Determine the [x, y] coordinate at the center of the cell enclosing the given text.  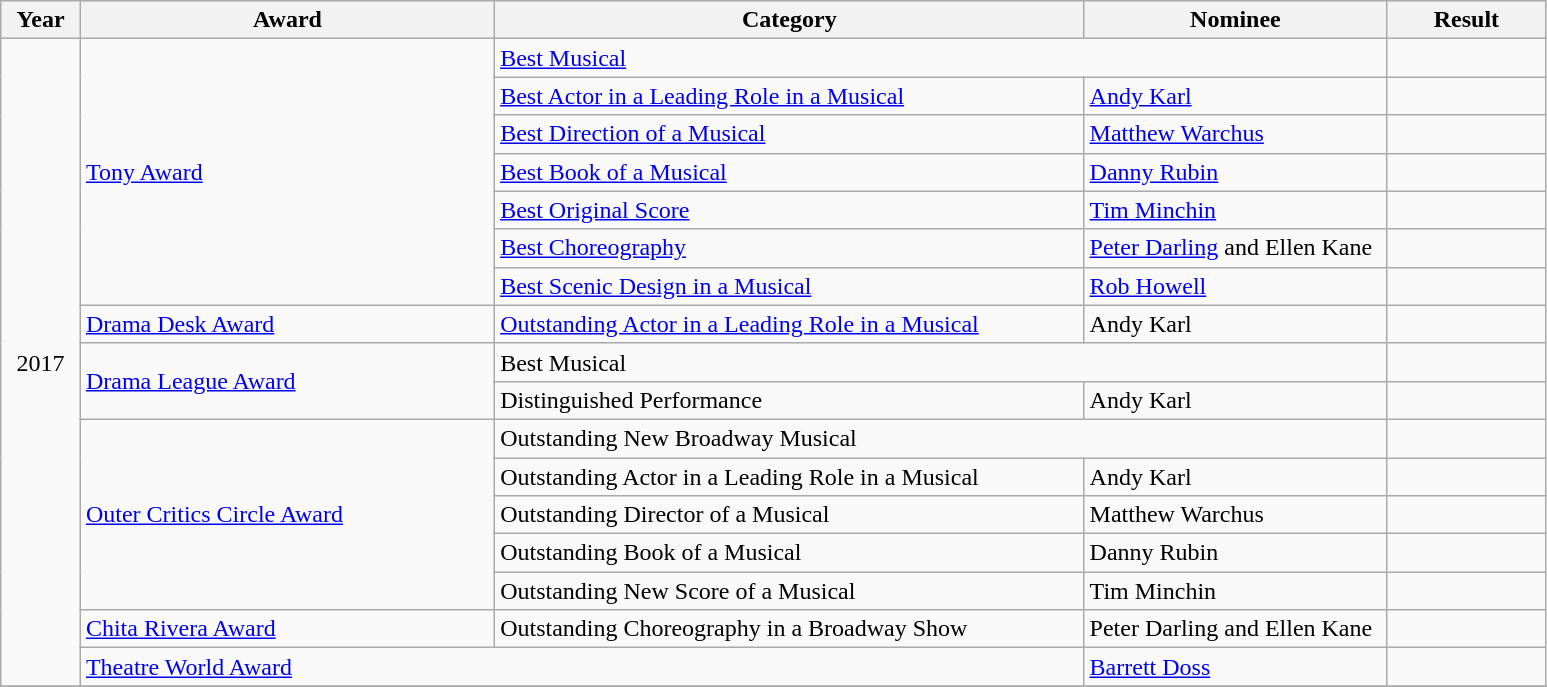
Drama League Award [287, 381]
Nominee [1236, 20]
Best Direction of a Musical [790, 134]
Outstanding Director of a Musical [790, 515]
Result [1466, 20]
Tony Award [287, 172]
Best Scenic Design in a Musical [790, 286]
Best Book of a Musical [790, 172]
Category [790, 20]
Best Choreography [790, 248]
Best Original Score [790, 210]
Theatre World Award [582, 667]
Award [287, 20]
Chita Rivera Award [287, 629]
Rob Howell [1236, 286]
Outstanding Book of a Musical [790, 553]
Outer Critics Circle Award [287, 514]
Outstanding Choreography in a Broadway Show [790, 629]
Year [41, 20]
Drama Desk Award [287, 324]
Barrett Doss [1236, 667]
Outstanding New Broadway Musical [941, 438]
2017 [41, 362]
Best Actor in a Leading Role in a Musical [790, 96]
Distinguished Performance [790, 400]
Outstanding New Score of a Musical [790, 591]
